Identify which cell holds the provided text, then report its [x, y] central coordinate. 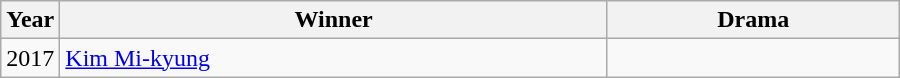
Kim Mi-kyung [334, 58]
2017 [30, 58]
Drama [753, 20]
Winner [334, 20]
Year [30, 20]
